Return [X, Y] of the center of cell containing provided text 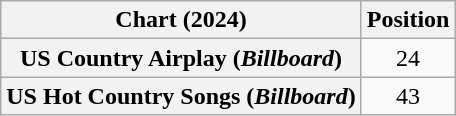
Position [408, 20]
Chart (2024) [181, 20]
43 [408, 96]
US Country Airplay (Billboard) [181, 58]
24 [408, 58]
US Hot Country Songs (Billboard) [181, 96]
